Pinpoint the cell where the given text exists, returning its [X, Y] midpoint coordinate. 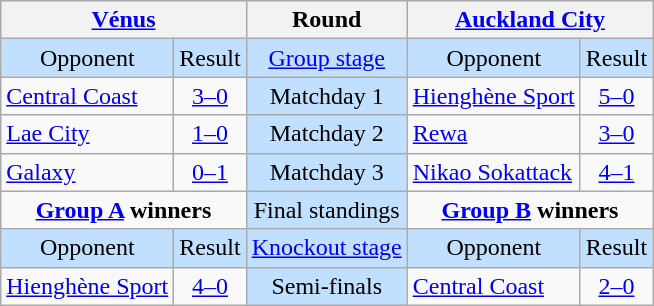
4–0 [210, 286]
2–0 [616, 286]
Vénus [124, 20]
Semi-finals [326, 286]
Nikao Sokattack [494, 172]
Rewa [494, 134]
Auckland City [530, 20]
Matchday 3 [326, 172]
5–0 [616, 96]
Lae City [88, 134]
Matchday 2 [326, 134]
Knockout stage [326, 248]
Group A winners [124, 210]
Final standings [326, 210]
Group stage [326, 58]
1–0 [210, 134]
Galaxy [88, 172]
0–1 [210, 172]
Round [326, 20]
Matchday 1 [326, 96]
4–1 [616, 172]
Group B winners [530, 210]
